For the text-containing cell, return its midpoint in (X, Y) coordinate format. 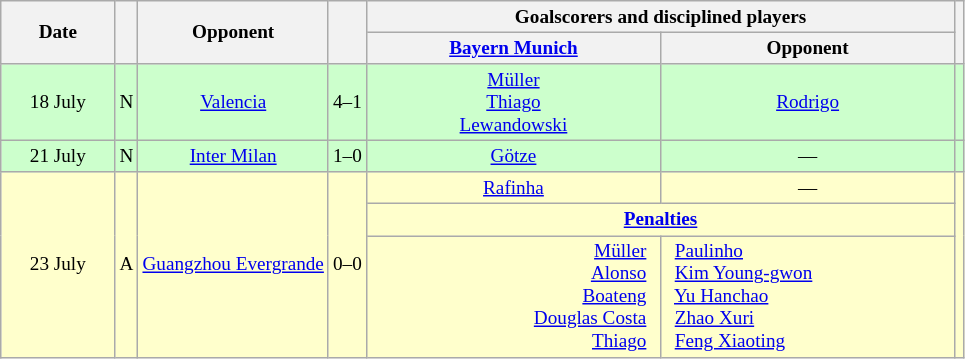
Goalscorers and disciplined players (660, 17)
Penalties (660, 220)
Guangzhou Evergrande (234, 264)
1–0 (347, 156)
Müller Alonso Boateng Douglas Costa Thiago (513, 296)
Müller Thiago Lewandowski (513, 102)
Inter Milan (234, 156)
Date (58, 32)
Paulinho Kim Young-gwon Yu Hanchao Zhao Xuri Feng Xiaoting (808, 296)
0–0 (347, 264)
A (126, 264)
18 July (58, 102)
Rodrigo (808, 102)
Rafinha (513, 188)
Valencia (234, 102)
4–1 (347, 102)
23 July (58, 264)
Götze (513, 156)
21 July (58, 156)
Bayern Munich (513, 48)
